Extract the (X, Y) coordinate from the center of the cell holding the provided text.  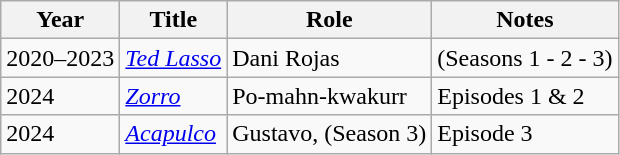
Episode 3 (525, 134)
Title (174, 20)
Gustavo, (Season 3) (330, 134)
Role (330, 20)
2020–2023 (60, 58)
(Seasons 1 - 2 - 3) (525, 58)
Notes (525, 20)
Po-mahn-kwakurr (330, 96)
Episodes 1 & 2 (525, 96)
Year (60, 20)
Zorro (174, 96)
Ted Lasso (174, 58)
Dani Rojas (330, 58)
Acapulco (174, 134)
